Capture the cell that displays the provided text and extract its (x, y) central coordinate. 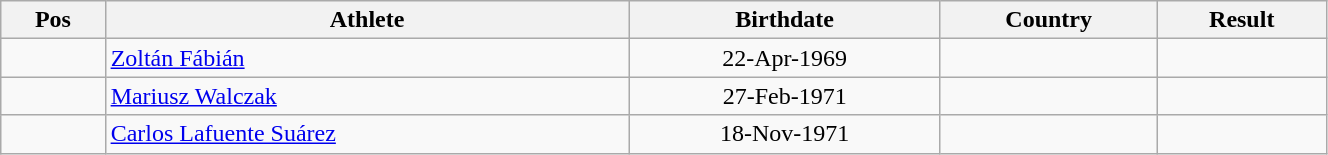
Pos (53, 20)
27-Feb-1971 (784, 96)
Birthdate (784, 20)
Athlete (367, 20)
Carlos Lafuente Suárez (367, 134)
Country (1048, 20)
22-Apr-1969 (784, 58)
18-Nov-1971 (784, 134)
Mariusz Walczak (367, 96)
Result (1242, 20)
Zoltán Fábián (367, 58)
